Scan for the cell matching the given text and deliver its (X, Y) coordinate at center. 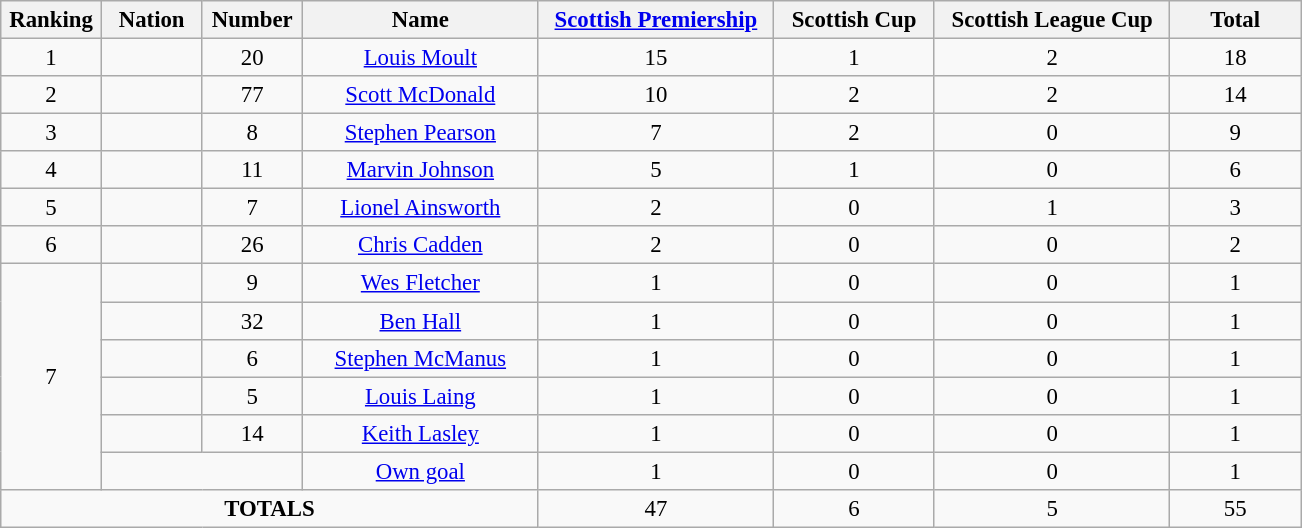
Own goal (421, 471)
Louis Moult (421, 58)
20 (252, 58)
Scottish League Cup (1052, 20)
47 (656, 509)
8 (252, 133)
Chris Cadden (421, 245)
Scottish Cup (854, 20)
Scottish Premiership (656, 20)
4 (52, 170)
Name (421, 20)
11 (252, 170)
77 (252, 95)
Stephen McManus (421, 358)
Lionel Ainsworth (421, 208)
55 (1236, 509)
Wes Fletcher (421, 283)
TOTALS (270, 509)
Total (1236, 20)
Louis Laing (421, 396)
Ranking (52, 20)
26 (252, 245)
10 (656, 95)
Scott McDonald (421, 95)
Nation (152, 20)
15 (656, 58)
18 (1236, 58)
Marvin Johnson (421, 170)
32 (252, 321)
Number (252, 20)
Stephen Pearson (421, 133)
Ben Hall (421, 321)
Keith Lasley (421, 433)
